Locate the cell with the specified text and output its (X, Y) center coordinate. 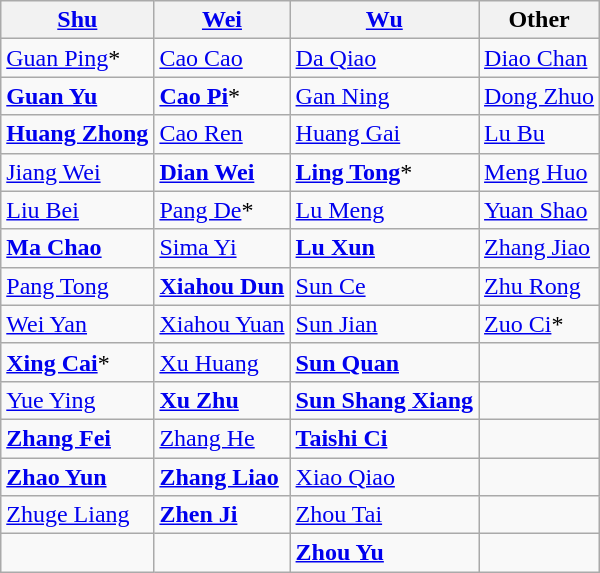
Huang Gai (384, 134)
Sun Jian (384, 324)
Xing Cai* (78, 362)
Lu Meng (384, 210)
Guan Yu (78, 96)
Cao Pi* (222, 96)
Wei Yan (78, 324)
Wei (222, 20)
Sun Ce (384, 286)
Zhen Ji (222, 515)
Meng Huo (540, 172)
Diao Chan (540, 58)
Lu Xun (384, 248)
Lu Bu (540, 134)
Guan Ping* (78, 58)
Pang De* (222, 210)
Xu Zhu (222, 400)
Pang Tong (78, 286)
Zhao Yun (78, 477)
Sun Shang Xiang (384, 400)
Ma Chao (78, 248)
Xu Huang (222, 362)
Liu Bei (78, 210)
Zhang Liao (222, 477)
Sun Quan (384, 362)
Cao Ren (222, 134)
Zhang Fei (78, 438)
Zhu Rong (540, 286)
Zhou Tai (384, 515)
Taishi Ci (384, 438)
Zhang Jiao (540, 248)
Zuo Ci* (540, 324)
Xiahou Yuan (222, 324)
Cao Cao (222, 58)
Ling Tong* (384, 172)
Zhang He (222, 438)
Shu (78, 20)
Dong Zhuo (540, 96)
Jiang Wei (78, 172)
Xiahou Dun (222, 286)
Zhuge Liang (78, 515)
Dian Wei (222, 172)
Da Qiao (384, 58)
Other (540, 20)
Huang Zhong (78, 134)
Yue Ying (78, 400)
Yuan Shao (540, 210)
Xiao Qiao (384, 477)
Zhou Yu (384, 553)
Gan Ning (384, 96)
Sima Yi (222, 248)
Wu (384, 20)
